Extract the (X, Y) coordinate from the center of the cell holding the provided text.  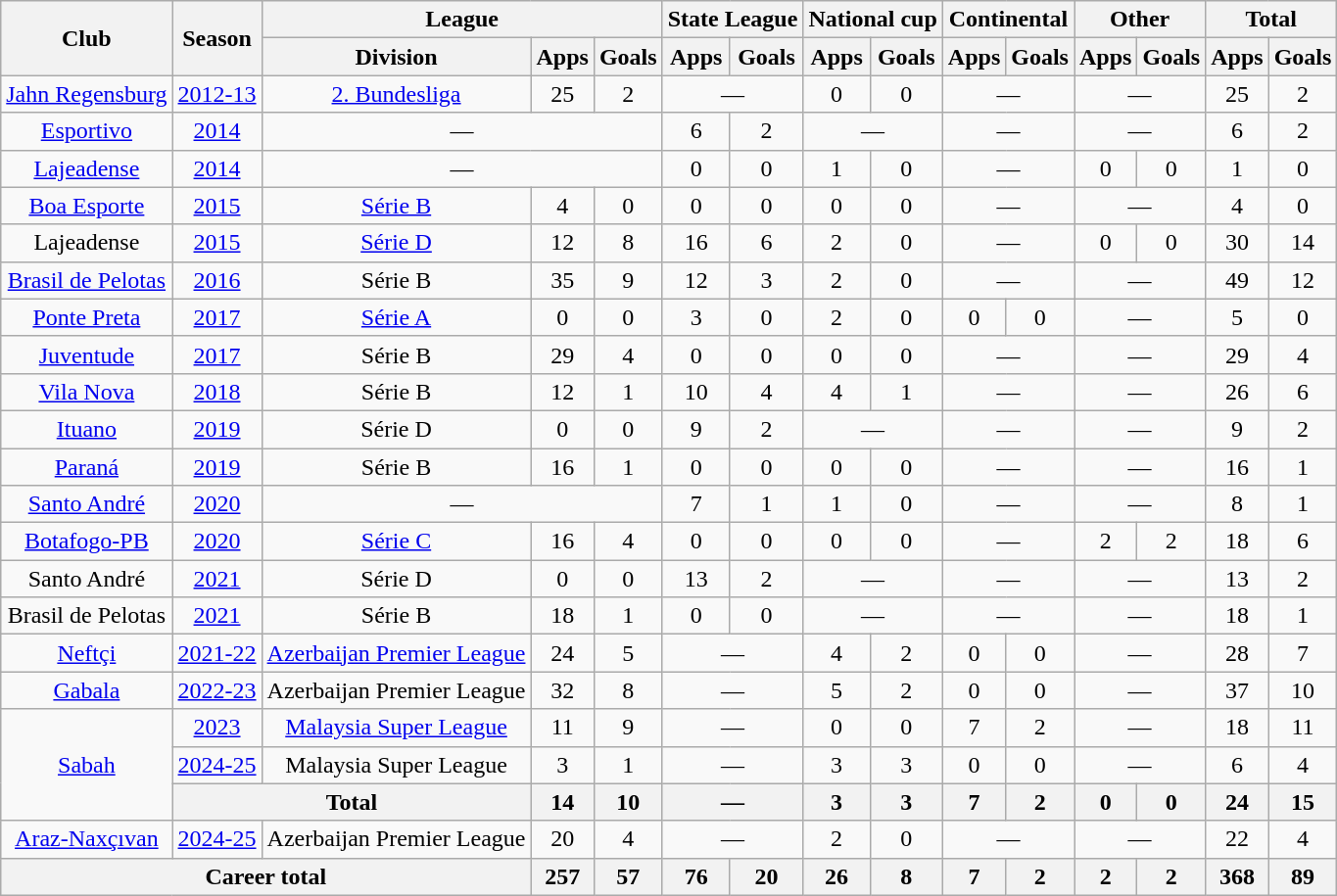
2021-22 (217, 653)
Boa Esporte (86, 206)
League (462, 20)
28 (1237, 653)
89 (1303, 876)
76 (695, 876)
49 (1237, 280)
Gabala (86, 690)
Jahn Regensburg (86, 94)
2. Bundesliga (396, 94)
257 (562, 876)
Career total (266, 876)
Division (396, 57)
Neftçi (86, 653)
Araz-Naxçıvan (86, 839)
32 (562, 690)
Other (1139, 20)
2012-13 (217, 94)
15 (1303, 802)
State League (733, 20)
Juventude (86, 354)
37 (1237, 690)
Botafogo-PB (86, 542)
2022-23 (217, 690)
Club (86, 38)
Ituano (86, 429)
Série C (396, 542)
2023 (217, 728)
National cup (873, 20)
2016 (217, 280)
368 (1237, 876)
30 (1237, 243)
Esportivo (86, 131)
22 (1237, 839)
Season (217, 38)
Vila Nova (86, 392)
35 (562, 280)
Ponte Preta (86, 317)
57 (628, 876)
2018 (217, 392)
Paraná (86, 467)
Continental (1008, 20)
Série A (396, 317)
Sabah (86, 765)
